Capture the cell that displays the provided text and extract its (x, y) central coordinate. 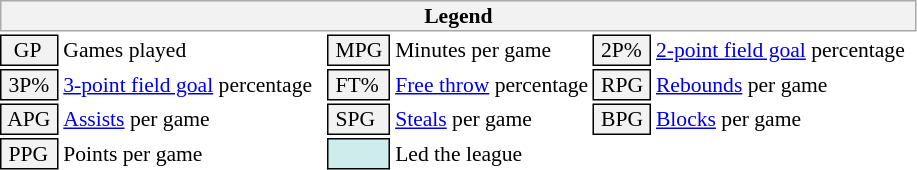
Assists per game (193, 120)
RPG (622, 85)
Games played (193, 50)
Legend (458, 16)
Steals per game (492, 120)
2P% (622, 50)
GP (30, 50)
Points per game (193, 154)
SPG (359, 120)
3P% (30, 85)
Free throw percentage (492, 85)
Blocks per game (785, 120)
BPG (622, 120)
2-point field goal percentage (785, 50)
3-point field goal percentage (193, 85)
PPG (30, 154)
Led the league (492, 154)
MPG (359, 50)
APG (30, 120)
Minutes per game (492, 50)
Rebounds per game (785, 85)
FT% (359, 85)
